Determine the (x, y) coordinate at the center of the cell enclosing the given text.  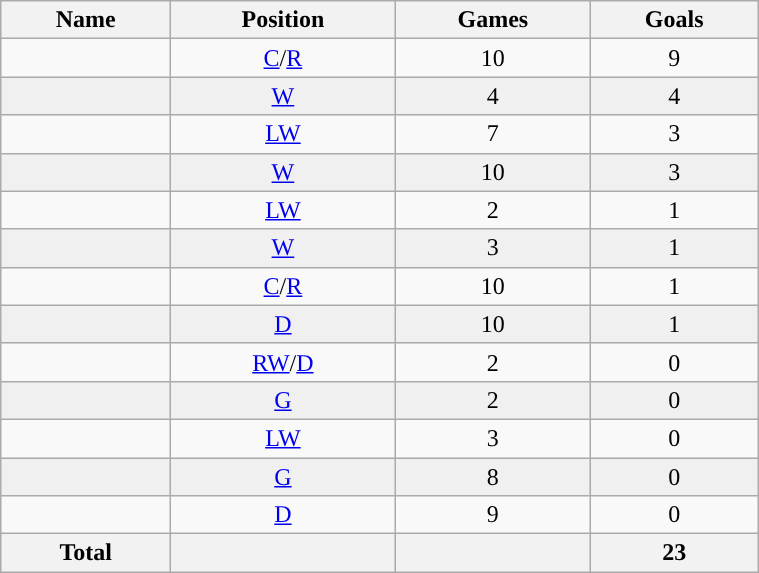
Total (86, 553)
Goals (674, 20)
8 (493, 477)
Games (493, 20)
Name (86, 20)
7 (493, 134)
23 (674, 553)
Position (283, 20)
RW/D (283, 362)
